Determine the (x, y) coordinate at the center of the cell enclosing the given text.  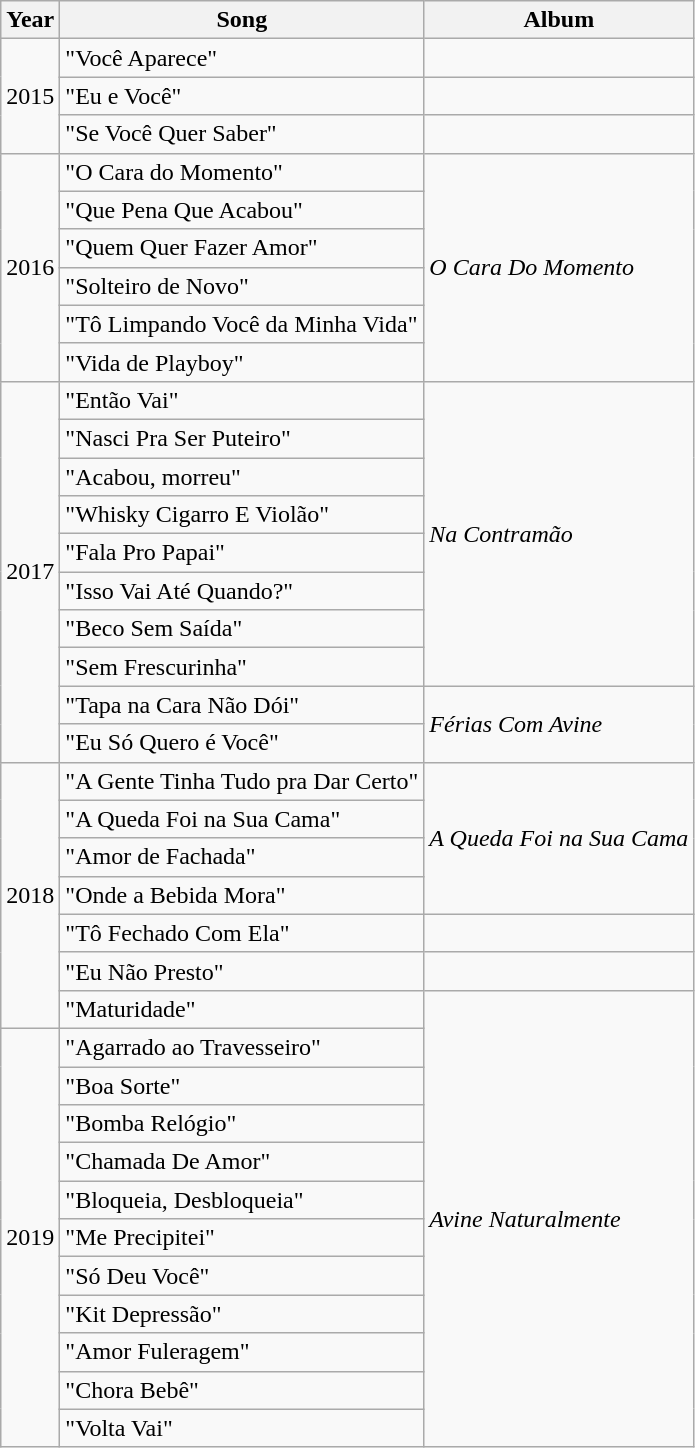
"Quem Quer Fazer Amor" (242, 248)
"A Queda Foi na Sua Cama" (242, 819)
"Kit Depressão" (242, 1314)
2018 (30, 895)
"Whisky Cigarro E Violão" (242, 515)
"Se Você Quer Saber" (242, 134)
Album (559, 20)
"Então Vai" (242, 400)
"Que Pena Que Acabou" (242, 210)
"Fala Pro Papai" (242, 553)
2017 (30, 572)
"Bomba Relógio" (242, 1124)
"Isso Vai Até Quando?" (242, 591)
"Tô Limpando Você da Minha Vida" (242, 324)
"Nasci Pra Ser Puteiro" (242, 438)
Na Contramão (559, 533)
"Eu e Você" (242, 96)
Avine Naturalmente (559, 1218)
"A Gente Tinha Tudo pra Dar Certo" (242, 781)
"Tô Fechado Com Ela" (242, 933)
Song (242, 20)
"Me Precipitei" (242, 1238)
"Sem Frescurinha" (242, 667)
O Cara Do Momento (559, 267)
A Queda Foi na Sua Cama (559, 838)
"Beco Sem Saída" (242, 629)
2019 (30, 1238)
"Maturidade" (242, 1009)
"Só Deu Você" (242, 1276)
"Acabou, morreu" (242, 477)
Year (30, 20)
"Chamada De Amor" (242, 1162)
"Boa Sorte" (242, 1085)
"Onde a Bebida Mora" (242, 895)
2016 (30, 267)
Férias Com Avine (559, 724)
"O Cara do Momento" (242, 172)
"Agarrado ao Travesseiro" (242, 1047)
"Vida de Playboy" (242, 362)
2015 (30, 96)
"Eu Só Quero é Você" (242, 743)
"Chora Bebê" (242, 1390)
"Solteiro de Novo" (242, 286)
"Eu Não Presto" (242, 971)
"Você Aparece" (242, 58)
"Tapa na Cara Não Dói" (242, 705)
"Amor de Fachada" (242, 857)
"Amor Fuleragem" (242, 1352)
"Bloqueia, Desbloqueia" (242, 1200)
"Volta Vai" (242, 1428)
